Locate the cell with the specified text and output its (x, y) center coordinate. 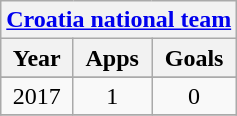
Apps (112, 58)
1 (112, 96)
Year (37, 58)
Goals (194, 58)
0 (194, 96)
2017 (37, 96)
Croatia national team (119, 20)
